From the cell containing the given text, extract its center point as (x, y) coordinate. 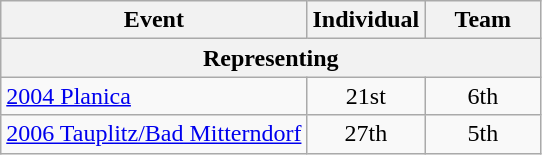
Team (483, 20)
27th (366, 134)
Individual (366, 20)
6th (483, 96)
21st (366, 96)
2006 Tauplitz/Bad Mitterndorf (154, 134)
5th (483, 134)
2004 Planica (154, 96)
Representing (271, 58)
Event (154, 20)
